Capture the cell that displays the provided text and extract its (x, y) central coordinate. 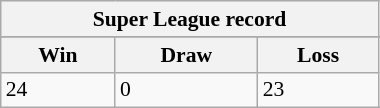
Draw (186, 55)
23 (318, 90)
0 (186, 90)
Win (58, 55)
Super League record (190, 19)
24 (58, 90)
Loss (318, 55)
